For the text-containing cell, return its midpoint in [x, y] coordinate format. 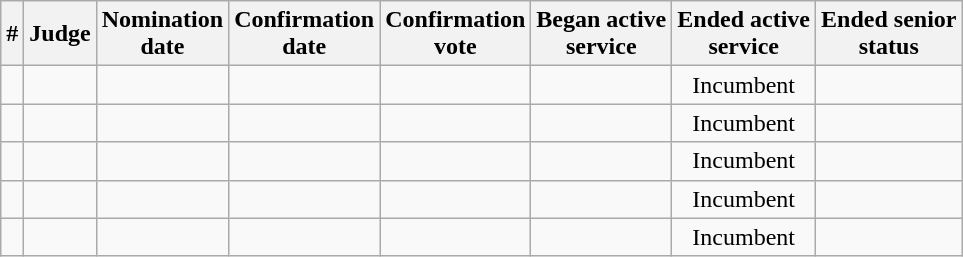
Confirmationvote [456, 34]
Confirmationdate [304, 34]
Ended activeservice [744, 34]
Ended seniorstatus [889, 34]
# [12, 34]
Judge [60, 34]
Began activeservice [602, 34]
Nominationdate [162, 34]
